Find where the given text appears and provide that cell's center as (X, Y) coordinate. 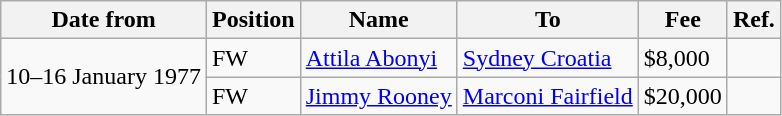
Jimmy Rooney (378, 96)
Position (253, 20)
Attila Abonyi (378, 58)
Fee (682, 20)
Marconi Fairfield (548, 96)
Sydney Croatia (548, 58)
10–16 January 1977 (104, 77)
Ref. (754, 20)
Date from (104, 20)
Name (378, 20)
$8,000 (682, 58)
$20,000 (682, 96)
To (548, 20)
